Identify which cell holds the provided text, then report its [X, Y] central coordinate. 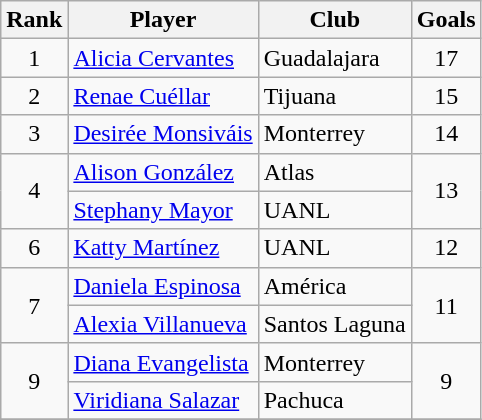
1 [34, 58]
Guadalajara [334, 58]
6 [34, 248]
Diana Evangelista [163, 362]
Alicia Cervantes [163, 58]
Katty Martínez [163, 248]
2 [34, 96]
13 [446, 191]
Pachuca [334, 400]
Atlas [334, 172]
América [334, 286]
Santos Laguna [334, 324]
Tijuana [334, 96]
4 [34, 191]
15 [446, 96]
Goals [446, 20]
Stephany Mayor [163, 210]
Alexia Villanueva [163, 324]
Renae Cuéllar [163, 96]
17 [446, 58]
14 [446, 134]
12 [446, 248]
11 [446, 305]
Player [163, 20]
Club [334, 20]
3 [34, 134]
7 [34, 305]
Daniela Espinosa [163, 286]
Viridiana Salazar [163, 400]
Alison González [163, 172]
Desirée Monsiváis [163, 134]
Rank [34, 20]
